Scan for the cell matching the given text and deliver its (x, y) coordinate at center. 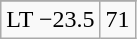
71 (118, 20)
LT −23.5 (50, 20)
